Detect which cell encompasses the target text, then output its (x, y) center coordinate. 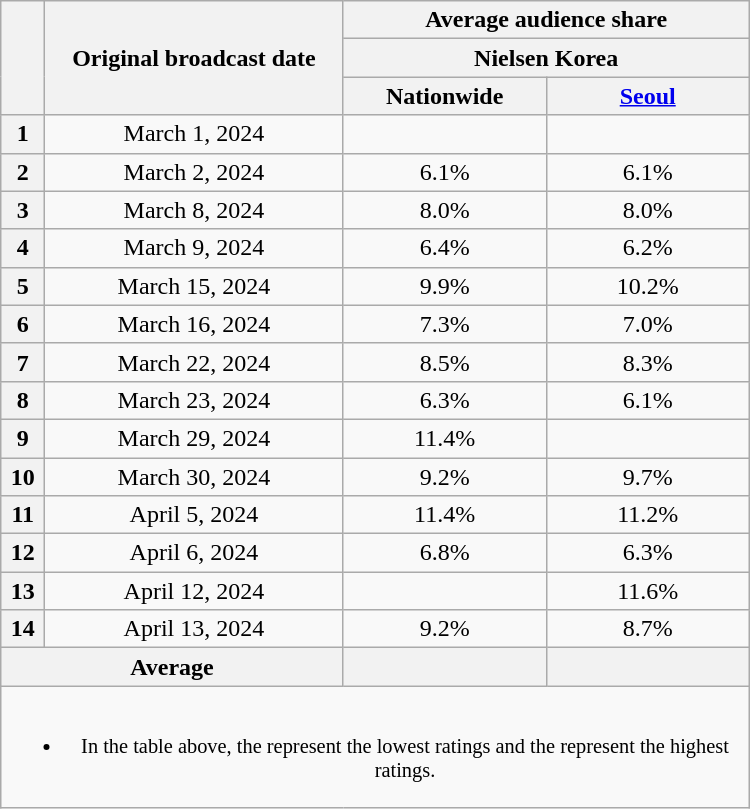
14 (23, 629)
6.2% (648, 248)
Average audience share (546, 20)
2 (23, 172)
In the table above, the represent the lowest ratings and the represent the highest ratings. (375, 747)
8.7% (648, 629)
March 22, 2024 (194, 362)
4 (23, 248)
7 (23, 362)
March 30, 2024 (194, 477)
April 5, 2024 (194, 515)
8 (23, 400)
March 15, 2024 (194, 286)
7.0% (648, 324)
April 6, 2024 (194, 553)
11.6% (648, 591)
11 (23, 515)
12 (23, 553)
March 16, 2024 (194, 324)
8.5% (444, 362)
3 (23, 210)
8.3% (648, 362)
Seoul (648, 96)
6.4% (444, 248)
March 1, 2024 (194, 134)
6 (23, 324)
7.3% (444, 324)
March 23, 2024 (194, 400)
Nationwide (444, 96)
April 12, 2024 (194, 591)
March 2, 2024 (194, 172)
5 (23, 286)
9.7% (648, 477)
April 13, 2024 (194, 629)
Original broadcast date (194, 58)
6.8% (444, 553)
11.2% (648, 515)
Average (172, 667)
Nielsen Korea (546, 58)
13 (23, 591)
March 8, 2024 (194, 210)
March 29, 2024 (194, 438)
1 (23, 134)
9 (23, 438)
9.9% (444, 286)
March 9, 2024 (194, 248)
10 (23, 477)
10.2% (648, 286)
